Locate the cell with the specified text and output its (X, Y) center coordinate. 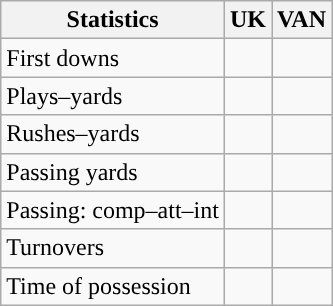
Passing: comp–att–int (113, 210)
Time of possession (113, 286)
First downs (113, 58)
VAN (302, 20)
Turnovers (113, 248)
Statistics (113, 20)
Plays–yards (113, 96)
Rushes–yards (113, 134)
UK (248, 20)
Passing yards (113, 172)
